Search for the cell housing the specified text and yield its [X, Y] center coordinate. 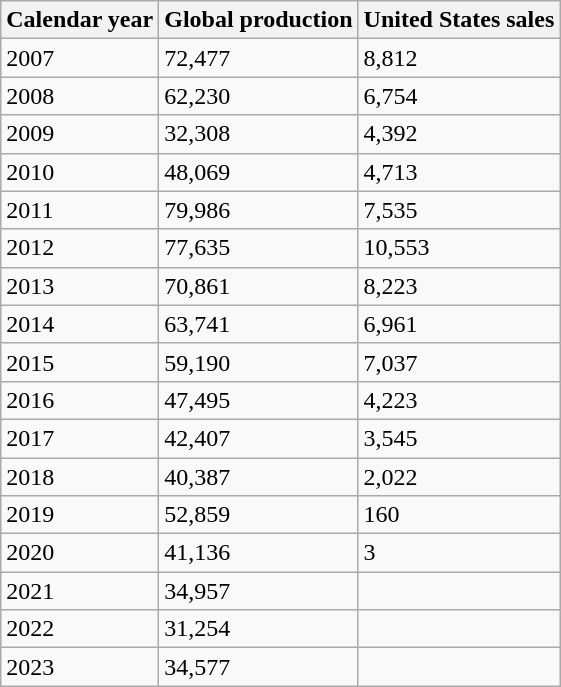
79,986 [258, 210]
70,861 [258, 286]
7,535 [459, 210]
2011 [80, 210]
Calendar year [80, 20]
34,577 [258, 667]
42,407 [258, 438]
3,545 [459, 438]
7,037 [459, 362]
52,859 [258, 515]
3 [459, 553]
62,230 [258, 96]
32,308 [258, 134]
34,957 [258, 591]
2018 [80, 477]
40,387 [258, 477]
48,069 [258, 172]
6,754 [459, 96]
4,392 [459, 134]
47,495 [258, 400]
2022 [80, 629]
2017 [80, 438]
2019 [80, 515]
2010 [80, 172]
2023 [80, 667]
72,477 [258, 58]
United States sales [459, 20]
2012 [80, 248]
2016 [80, 400]
Global production [258, 20]
2015 [80, 362]
4,713 [459, 172]
2007 [80, 58]
6,961 [459, 324]
10,553 [459, 248]
77,635 [258, 248]
2009 [80, 134]
2014 [80, 324]
4,223 [459, 400]
59,190 [258, 362]
2021 [80, 591]
2020 [80, 553]
31,254 [258, 629]
2008 [80, 96]
2013 [80, 286]
2,022 [459, 477]
8,812 [459, 58]
8,223 [459, 286]
63,741 [258, 324]
41,136 [258, 553]
160 [459, 515]
